For the text-containing cell, return its midpoint in [x, y] coordinate format. 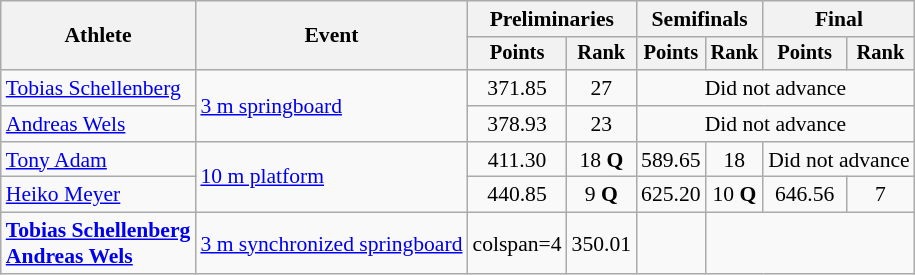
27 [602, 88]
350.01 [602, 244]
371.85 [518, 88]
Heiko Meyer [98, 195]
440.85 [518, 195]
9 Q [602, 195]
Andreas Wels [98, 124]
Tony Adam [98, 160]
Semifinals [700, 19]
Tobias SchellenbergAndreas Wels [98, 244]
7 [880, 195]
colspan=4 [518, 244]
23 [602, 124]
411.30 [518, 160]
589.65 [670, 160]
18 [735, 160]
Final [839, 19]
Athlete [98, 36]
3 m springboard [331, 106]
3 m synchronized springboard [331, 244]
Preliminaries [552, 19]
Event [331, 36]
Tobias Schellenberg [98, 88]
625.20 [670, 195]
10 m platform [331, 178]
18 Q [602, 160]
10 Q [735, 195]
646.56 [804, 195]
378.93 [518, 124]
